For the text-containing cell, return its midpoint in (x, y) coordinate format. 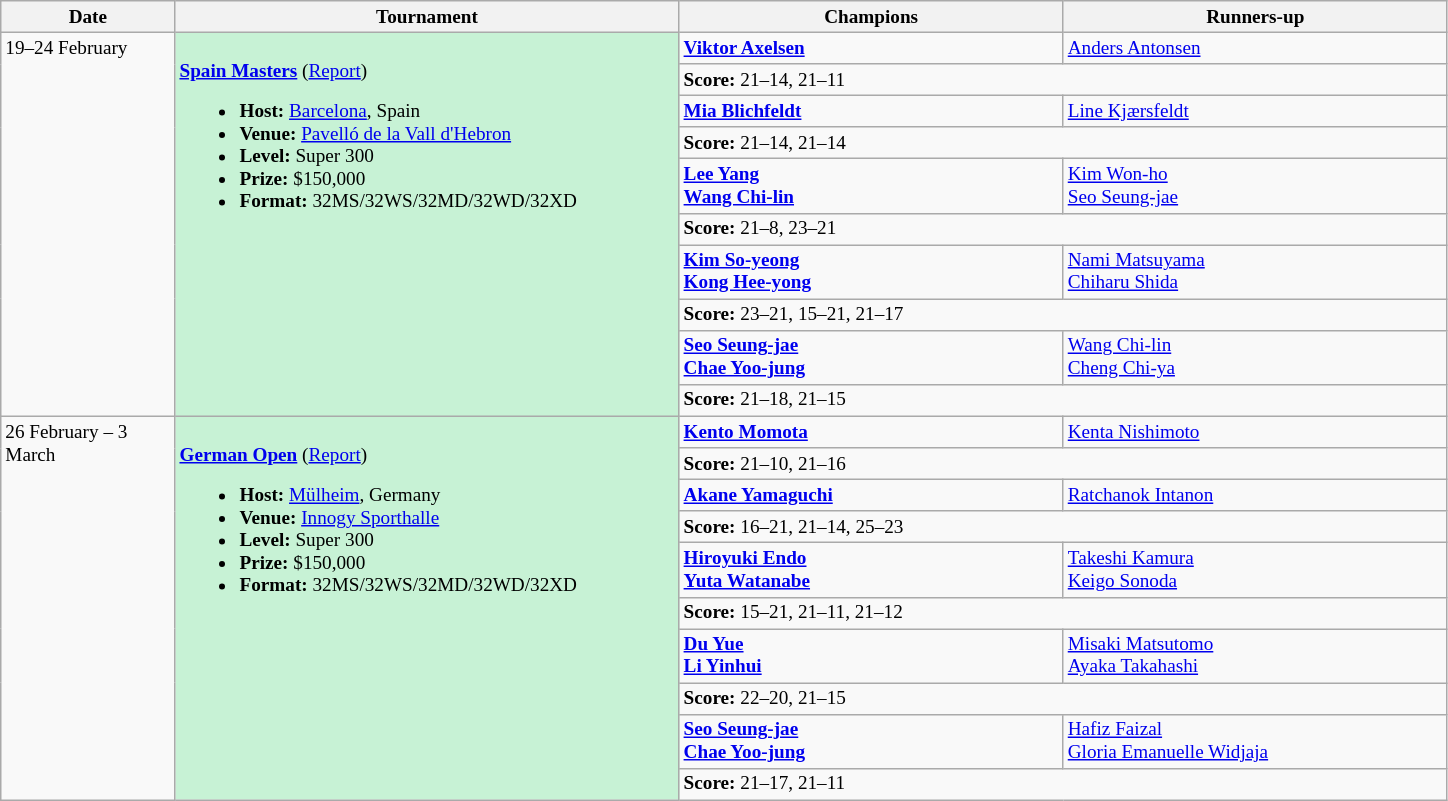
Score: 22–20, 21–15 (1063, 699)
Kim So-yeong Kong Hee-yong (871, 272)
Hafiz Faizal Gloria Emanuelle Widjaja (1255, 741)
Akane Yamaguchi (871, 495)
Kento Momota (871, 432)
Runners-up (1255, 17)
26 February – 3 March (88, 608)
Viktor Axelsen (871, 48)
Misaki Matsutomo Ayaka Takahashi (1255, 655)
Anders Antonsen (1255, 48)
Score: 21–10, 21–16 (1063, 464)
Du Yue Li Yinhui (871, 655)
Kim Won-ho Seo Seung-jae (1255, 186)
Takeshi Kamura Keigo Sonoda (1255, 570)
Nami Matsuyama Chiharu Shida (1255, 272)
Ratchanok Intanon (1255, 495)
Kenta Nishimoto (1255, 432)
Score: 21–17, 21–11 (1063, 784)
Score: 21–18, 21–15 (1063, 400)
Score: 21–14, 21–11 (1063, 80)
Score: 21–8, 23–21 (1063, 229)
19–24 February (88, 224)
Wang Chi-lin Cheng Chi-ya (1255, 357)
Lee Yang Wang Chi-lin (871, 186)
Line Kjærsfeldt (1255, 111)
Score: 15–21, 21–11, 21–12 (1063, 613)
German Open (Report)Host: Mülheim, GermanyVenue: Innogy SporthalleLevel: Super 300Prize: $150,000Format: 32MS/32WS/32MD/32WD/32XD (427, 608)
Score: 21–14, 21–14 (1063, 143)
Champions (871, 17)
Mia Blichfeldt (871, 111)
Score: 16–21, 21–14, 25–23 (1063, 527)
Tournament (427, 17)
Hiroyuki Endo Yuta Watanabe (871, 570)
Spain Masters (Report)Host: Barcelona, SpainVenue: Pavelló de la Vall d'HebronLevel: Super 300Prize: $150,000Format: 32MS/32WS/32MD/32WD/32XD (427, 224)
Date (88, 17)
Score: 23–21, 15–21, 21–17 (1063, 315)
